Locate the cell with the specified text and output its (x, y) center coordinate. 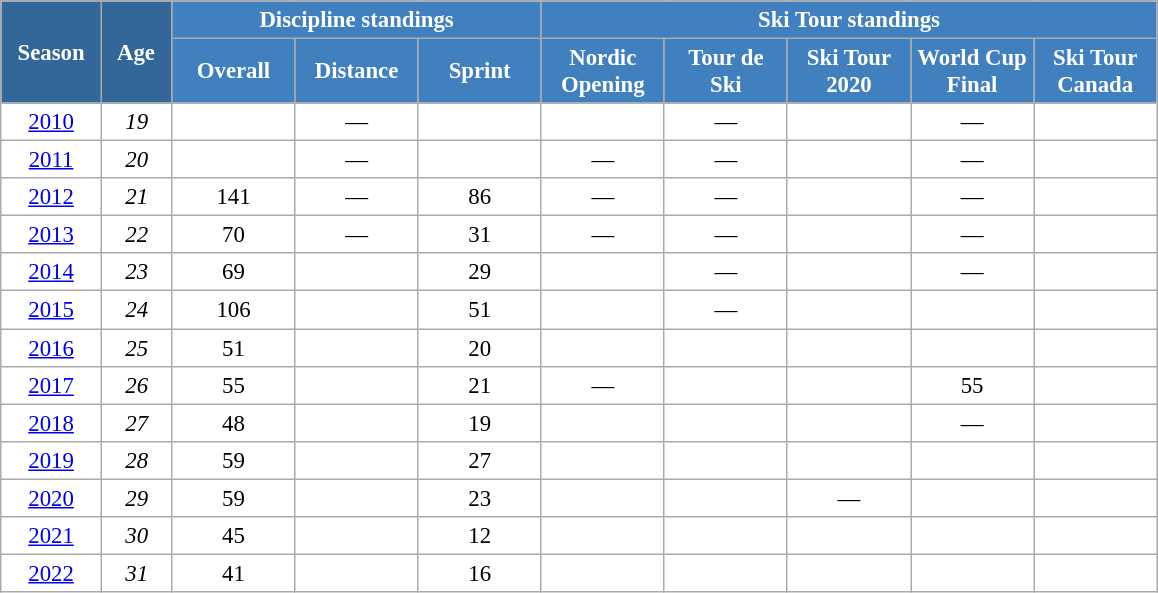
69 (234, 273)
2016 (52, 348)
24 (136, 310)
NordicOpening (602, 72)
106 (234, 310)
41 (234, 573)
2021 (52, 536)
2017 (52, 385)
2014 (52, 273)
Overall (234, 72)
Discipline standings (356, 20)
16 (480, 573)
World CupFinal (972, 72)
86 (480, 197)
Ski TourCanada (1096, 72)
30 (136, 536)
28 (136, 460)
Ski Tour2020 (848, 72)
2011 (52, 160)
2012 (52, 197)
141 (234, 197)
2019 (52, 460)
2022 (52, 573)
2018 (52, 423)
2020 (52, 498)
Distance (356, 72)
26 (136, 385)
70 (234, 235)
Sprint (480, 72)
25 (136, 348)
Ski Tour standings (848, 20)
2010 (52, 122)
45 (234, 536)
2015 (52, 310)
Season (52, 52)
2013 (52, 235)
48 (234, 423)
Age (136, 52)
Tour deSki (726, 72)
22 (136, 235)
12 (480, 536)
